Return [X, Y] of the center of cell containing provided text 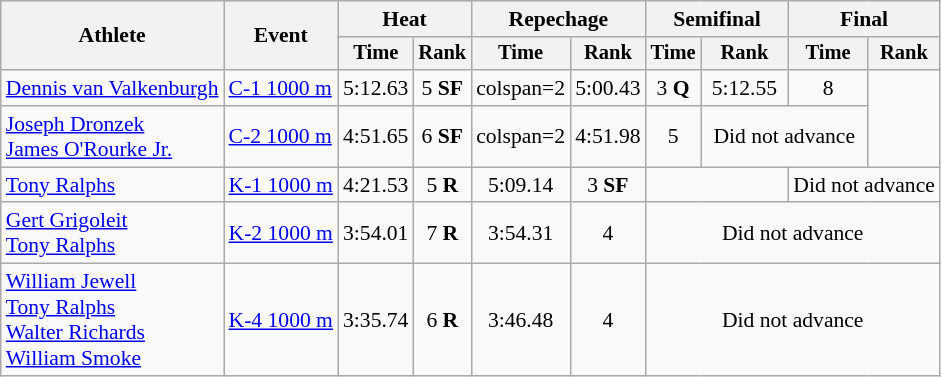
Repechage [558, 19]
6 SF [442, 136]
Final [864, 19]
Event [281, 36]
3 SF [608, 185]
6 R [442, 320]
Dennis van Valkenburgh [112, 88]
5 R [442, 185]
5:09.14 [520, 185]
William JewellTony RalphsWalter RichardsWilliam Smoke [112, 320]
K-1 1000 m [281, 185]
3:46.48 [520, 320]
4:51.98 [608, 136]
3 Q [674, 88]
Tony Ralphs [112, 185]
5:00.43 [608, 88]
K-4 1000 m [281, 320]
Athlete [112, 36]
C-1 1000 m [281, 88]
4:51.65 [376, 136]
8 [828, 88]
7 R [442, 234]
3:35.74 [376, 320]
5:12.63 [376, 88]
5:12.55 [745, 88]
Semifinal [718, 19]
Heat [404, 19]
C-2 1000 m [281, 136]
Gert GrigoleitTony Ralphs [112, 234]
5 SF [442, 88]
3:54.01 [376, 234]
5 [674, 136]
K-2 1000 m [281, 234]
Joseph DronzekJames O'Rourke Jr. [112, 136]
4:21.53 [376, 185]
3:54.31 [520, 234]
